Capture the cell that displays the provided text and extract its (x, y) central coordinate. 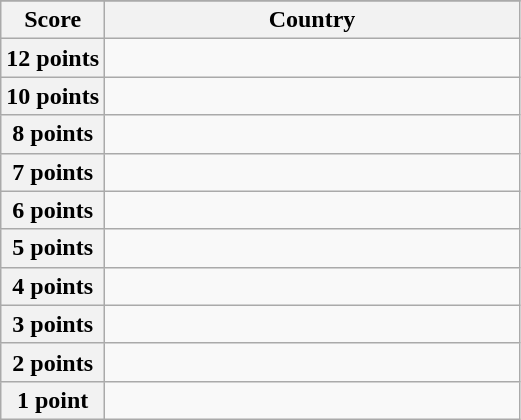
12 points (53, 58)
3 points (53, 324)
2 points (53, 362)
4 points (53, 286)
6 points (53, 210)
8 points (53, 134)
10 points (53, 96)
Score (53, 20)
Country (312, 20)
1 point (53, 400)
5 points (53, 248)
7 points (53, 172)
